Provide the [X, Y] coordinate of the cell's center where the given text is located.  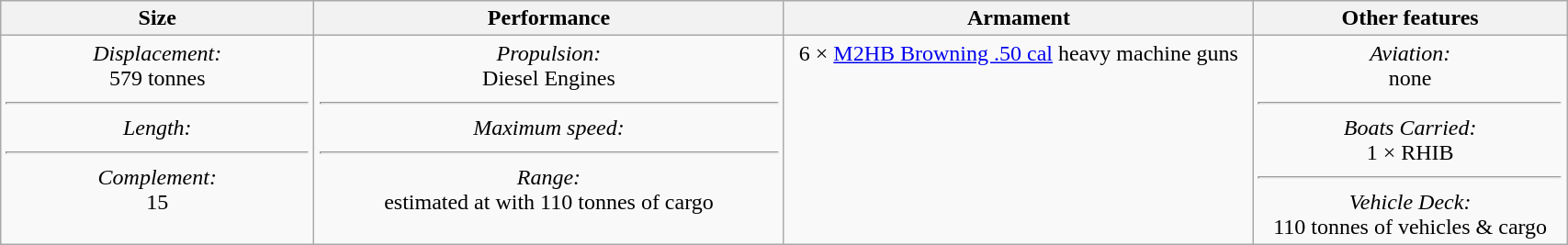
Other features [1411, 18]
6 × M2HB Browning .50 cal heavy machine guns [1018, 139]
Aviation:noneBoats Carried:1 × RHIB Vehicle Deck:110 tonnes of vehicles & cargo [1411, 139]
Armament [1018, 18]
Performance [549, 18]
Propulsion:Diesel Engines Maximum speed: Range:estimated at with 110 tonnes of cargo [549, 139]
Displacement:579 tonnes Length: Complement:15 [158, 139]
Size [158, 18]
